Pinpoint the cell where the given text exists, returning its (X, Y) midpoint coordinate. 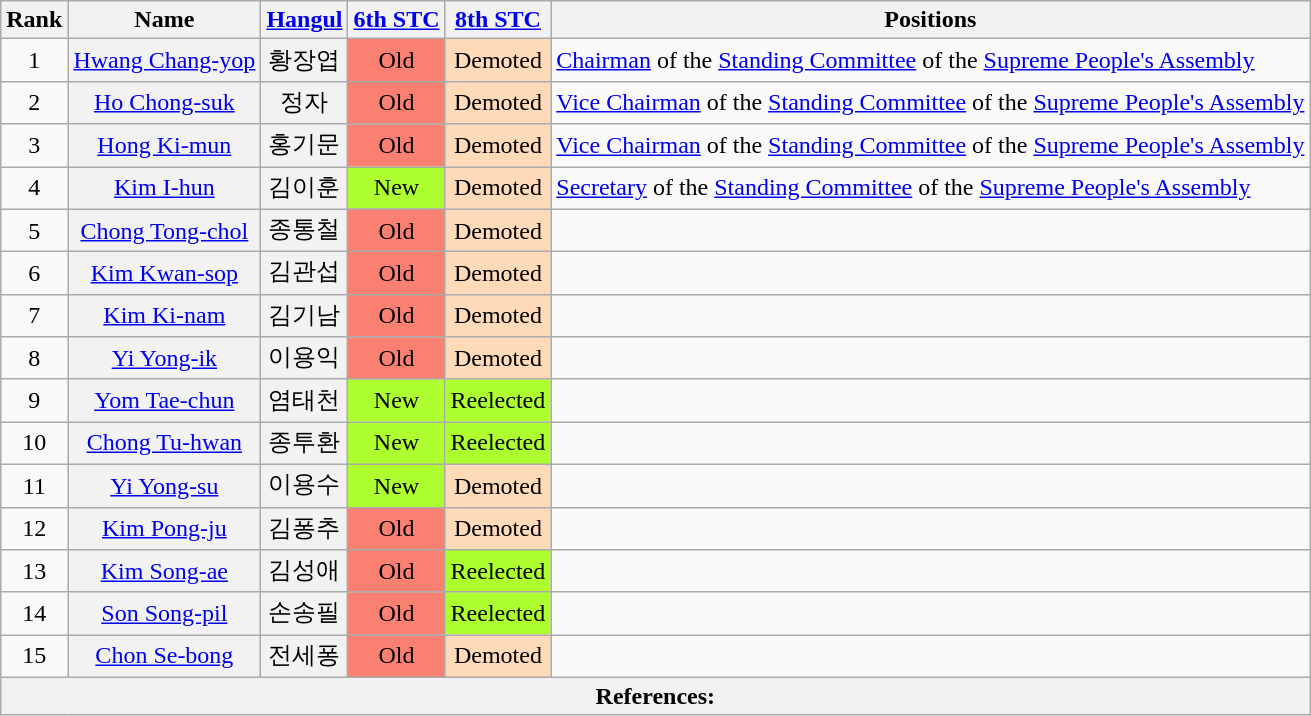
Positions (930, 20)
9 (34, 400)
김퐁추 (304, 528)
2 (34, 102)
Hangul (304, 20)
Rank (34, 20)
Yom Tae-chun (164, 400)
Ho Chong-suk (164, 102)
김기남 (304, 316)
Chong Tong-chol (164, 230)
1 (34, 60)
종통철 (304, 230)
이용수 (304, 486)
10 (34, 444)
이용익 (304, 358)
김성애 (304, 572)
전세퐁 (304, 656)
4 (34, 188)
Chairman of the Standing Committee of the Supreme People's Assembly (930, 60)
14 (34, 614)
Secretary of the Standing Committee of the Supreme People's Assembly (930, 188)
Kim Song-ae (164, 572)
6 (34, 274)
Name (164, 20)
15 (34, 656)
손송필 (304, 614)
11 (34, 486)
Chong Tu-hwan (164, 444)
References: (656, 696)
Kim I-hun (164, 188)
Hong Ki-mun (164, 146)
6th STC (396, 20)
홍기문 (304, 146)
8th STC (498, 20)
5 (34, 230)
김관섭 (304, 274)
7 (34, 316)
Yi Yong-su (164, 486)
Kim Pong-ju (164, 528)
12 (34, 528)
김이훈 (304, 188)
정자 (304, 102)
8 (34, 358)
Kim Ki-nam (164, 316)
Kim Kwan-sop (164, 274)
염태천 (304, 400)
3 (34, 146)
종투환 (304, 444)
13 (34, 572)
Hwang Chang-yop (164, 60)
황장엽 (304, 60)
Chon Se-bong (164, 656)
Son Song-pil (164, 614)
Yi Yong-ik (164, 358)
